Pinpoint the cell where the given text exists, returning its (x, y) midpoint coordinate. 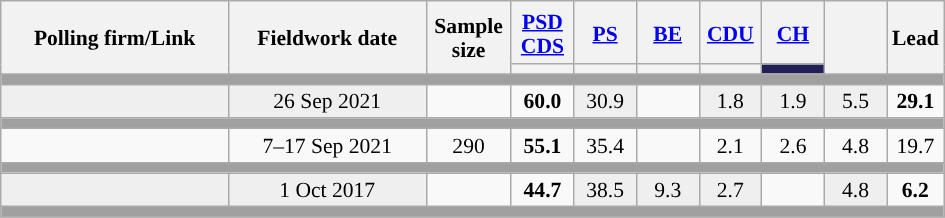
1.9 (794, 101)
60.0 (542, 101)
9.3 (668, 190)
Lead (916, 38)
Sample size (468, 38)
BE (668, 32)
Polling firm/Link (115, 38)
30.9 (606, 101)
2.6 (794, 146)
CDU (730, 32)
35.4 (606, 146)
2.7 (730, 190)
CH (794, 32)
6.2 (916, 190)
290 (468, 146)
38.5 (606, 190)
19.7 (916, 146)
5.5 (856, 101)
26 Sep 2021 (327, 101)
PSDCDS (542, 32)
29.1 (916, 101)
44.7 (542, 190)
1.8 (730, 101)
1 Oct 2017 (327, 190)
55.1 (542, 146)
2.1 (730, 146)
7–17 Sep 2021 (327, 146)
Fieldwork date (327, 38)
PS (606, 32)
